Extract the [X, Y] coordinate from the center of the cell holding the provided text.  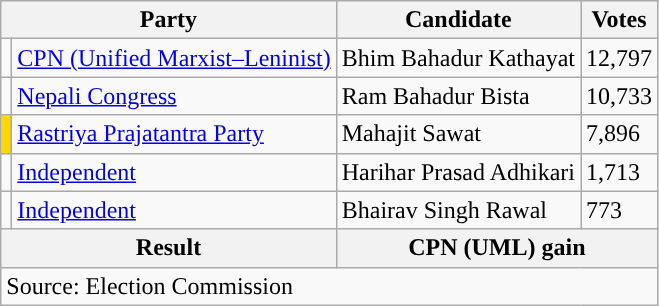
Votes [620, 20]
Party [168, 20]
Rastriya Prajatantra Party [174, 134]
Source: Election Commission [330, 286]
Bhairav Singh Rawal [458, 210]
Bhim Bahadur Kathayat [458, 58]
Candidate [458, 20]
CPN (UML) gain [496, 248]
CPN (Unified Marxist–Leninist) [174, 58]
10,733 [620, 96]
1,713 [620, 172]
Result [168, 248]
Mahajit Sawat [458, 134]
7,896 [620, 134]
Ram Bahadur Bista [458, 96]
773 [620, 210]
12,797 [620, 58]
Nepali Congress [174, 96]
Harihar Prasad Adhikari [458, 172]
